Identify which cell holds the provided text, then report its [x, y] central coordinate. 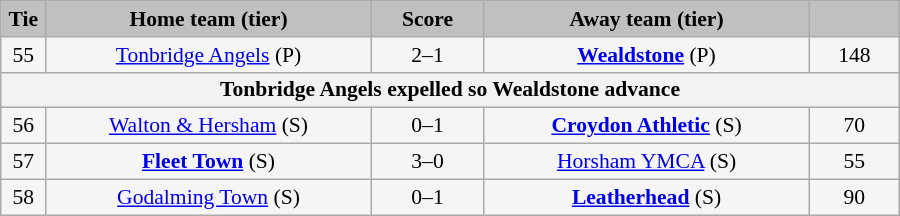
Fleet Town (S) [209, 162]
3–0 [427, 162]
56 [24, 126]
Godalming Town (S) [209, 197]
Score [427, 19]
57 [24, 162]
148 [854, 55]
Wealdstone (P) [647, 55]
70 [854, 126]
Croydon Athletic (S) [647, 126]
Tie [24, 19]
Leatherhead (S) [647, 197]
2–1 [427, 55]
Tonbridge Angels expelled so Wealdstone advance [450, 90]
90 [854, 197]
58 [24, 197]
Away team (tier) [647, 19]
Tonbridge Angels (P) [209, 55]
Horsham YMCA (S) [647, 162]
Walton & Hersham (S) [209, 126]
Home team (tier) [209, 19]
